Provide the [x, y] coordinate of the cell's center where the given text is located.  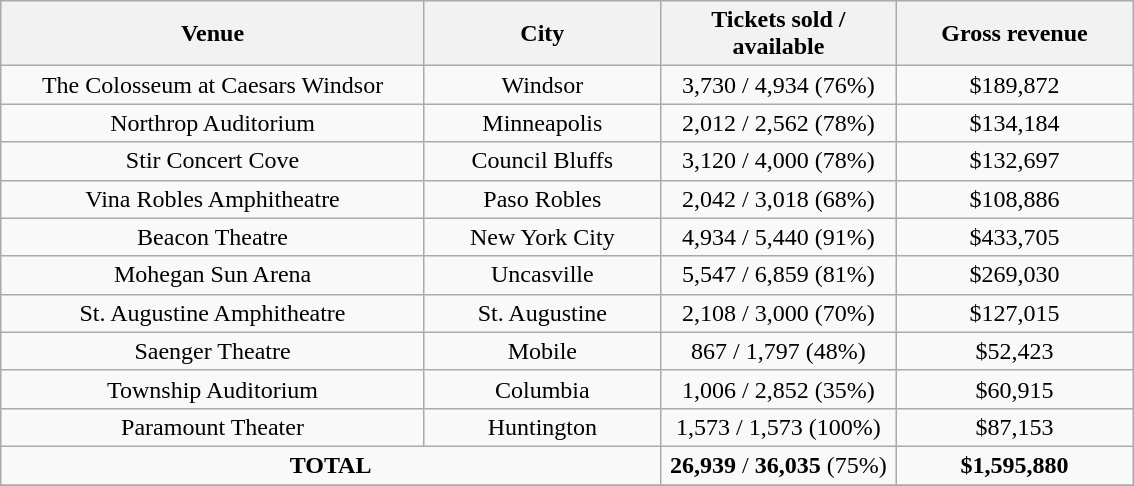
$134,184 [1014, 123]
Mobile [542, 351]
Vina Robles Amphitheatre [213, 199]
City [542, 34]
Venue [213, 34]
2,108 / 3,000 (70%) [778, 313]
Uncasville [542, 275]
4,934 / 5,440 (91%) [778, 237]
2,012 / 2,562 (78%) [778, 123]
1,573 / 1,573 (100%) [778, 427]
Northrop Auditorium [213, 123]
$433,705 [1014, 237]
3,120 / 4,000 (78%) [778, 161]
Mohegan Sun Arena [213, 275]
Columbia [542, 389]
$60,915 [1014, 389]
3,730 / 4,934 (76%) [778, 85]
Council Bluffs [542, 161]
The Colosseum at Caesars Windsor [213, 85]
Windsor [542, 85]
St. Augustine Amphitheatre [213, 313]
Paso Robles [542, 199]
TOTAL [331, 465]
$52,423 [1014, 351]
5,547 / 6,859 (81%) [778, 275]
$132,697 [1014, 161]
$189,872 [1014, 85]
1,006 / 2,852 (35%) [778, 389]
Gross revenue [1014, 34]
26,939 / 36,035 (75%) [778, 465]
Beacon Theatre [213, 237]
Saenger Theatre [213, 351]
New York City [542, 237]
$1,595,880 [1014, 465]
Stir Concert Cove [213, 161]
St. Augustine [542, 313]
Huntington [542, 427]
$87,153 [1014, 427]
Township Auditorium [213, 389]
2,042 / 3,018 (68%) [778, 199]
Tickets sold / available [778, 34]
Minneapolis [542, 123]
$127,015 [1014, 313]
$269,030 [1014, 275]
867 / 1,797 (48%) [778, 351]
Paramount Theater [213, 427]
$108,886 [1014, 199]
